Return [X, Y] of the center of cell containing provided text 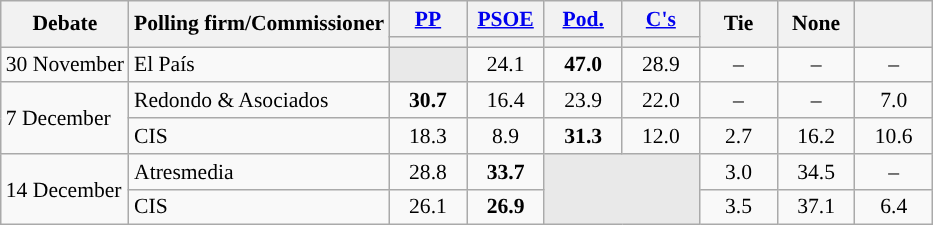
31.3 [583, 136]
30 November [65, 65]
47.0 [583, 65]
28.8 [428, 172]
Redondo & Asociados [259, 101]
10.6 [894, 136]
PSOE [506, 19]
22.0 [661, 101]
8.9 [506, 136]
Polling firm/Commissioner [259, 24]
C's [661, 19]
26.9 [506, 207]
Debate [65, 24]
Tie [739, 24]
3.0 [739, 172]
None [816, 24]
16.2 [816, 136]
7.0 [894, 101]
37.1 [816, 207]
12.0 [661, 136]
3.5 [739, 207]
Pod. [583, 19]
34.5 [816, 172]
33.7 [506, 172]
18.3 [428, 136]
6.4 [894, 207]
23.9 [583, 101]
30.7 [428, 101]
26.1 [428, 207]
14 December [65, 190]
16.4 [506, 101]
El País [259, 65]
Atresmedia [259, 172]
2.7 [739, 136]
PP [428, 19]
7 December [65, 118]
28.9 [661, 65]
24.1 [506, 65]
